Scan for the cell matching the given text and deliver its (x, y) coordinate at center. 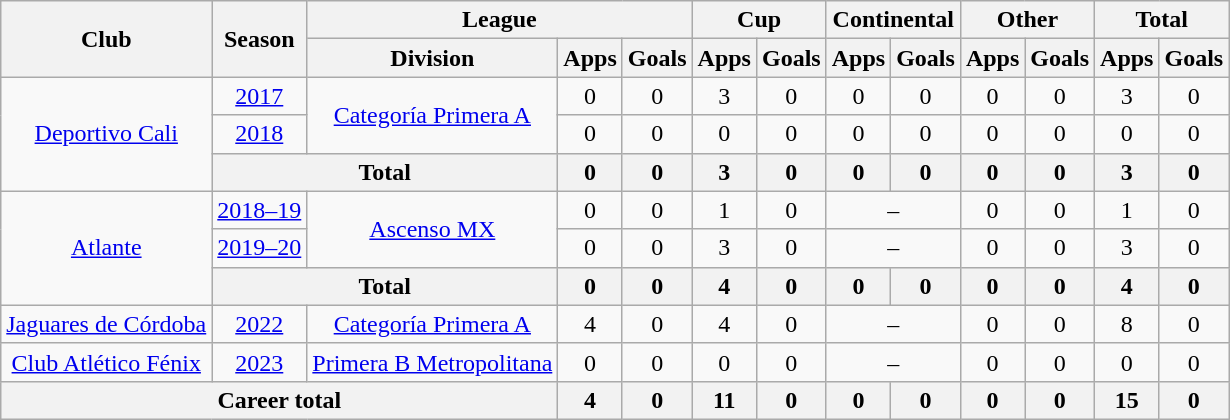
Primera B Metropolitana (432, 362)
Other (1027, 20)
Atlante (106, 248)
Club Atlético Fénix (106, 362)
Ascenso MX (432, 229)
Jaguares de Córdoba (106, 324)
Career total (280, 400)
Club (106, 39)
Season (260, 39)
2019–20 (260, 248)
2023 (260, 362)
2017 (260, 96)
15 (1127, 400)
Division (432, 58)
2018–19 (260, 210)
8 (1127, 324)
Continental (893, 20)
Deportivo Cali (106, 134)
2018 (260, 134)
2022 (260, 324)
League (500, 20)
11 (724, 400)
Cup (759, 20)
